Scan for the cell matching the given text and deliver its (x, y) coordinate at center. 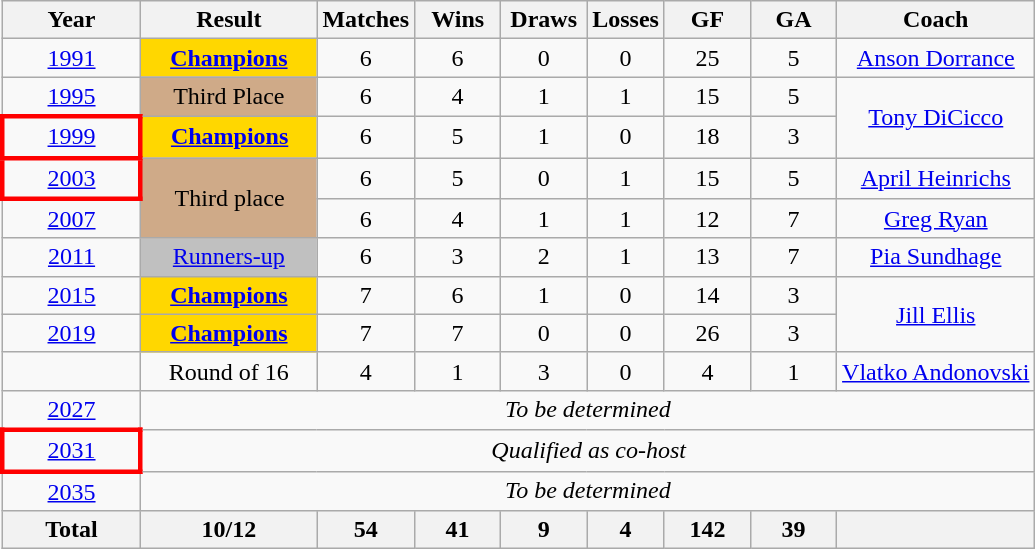
Coach (936, 20)
Draws (544, 20)
2031 (72, 450)
April Heinrichs (936, 178)
41 (458, 530)
18 (707, 136)
142 (707, 530)
Anson Dorrance (936, 58)
2011 (72, 257)
2035 (72, 491)
2003 (72, 178)
25 (707, 58)
14 (707, 295)
Total (72, 530)
9 (544, 530)
Result (229, 20)
Third Place (229, 97)
12 (707, 219)
2019 (72, 333)
2007 (72, 219)
26 (707, 333)
Vlatko Andonovski (936, 371)
54 (366, 530)
Greg Ryan (936, 219)
Round of 16 (229, 371)
Wins (458, 20)
1999 (72, 136)
Third place (229, 198)
Jill Ellis (936, 314)
Matches (366, 20)
Pia Sundhage (936, 257)
Year (72, 20)
13 (707, 257)
Qualified as co-host (588, 450)
Tony DiCicco (936, 118)
10/12 (229, 530)
Losses (626, 20)
2 (544, 257)
Runners-up (229, 257)
2015 (72, 295)
1995 (72, 97)
39 (794, 530)
2027 (72, 410)
GF (707, 20)
1991 (72, 58)
GA (794, 20)
